Output the [X, Y] coordinate of the center of the cell containing the given text.  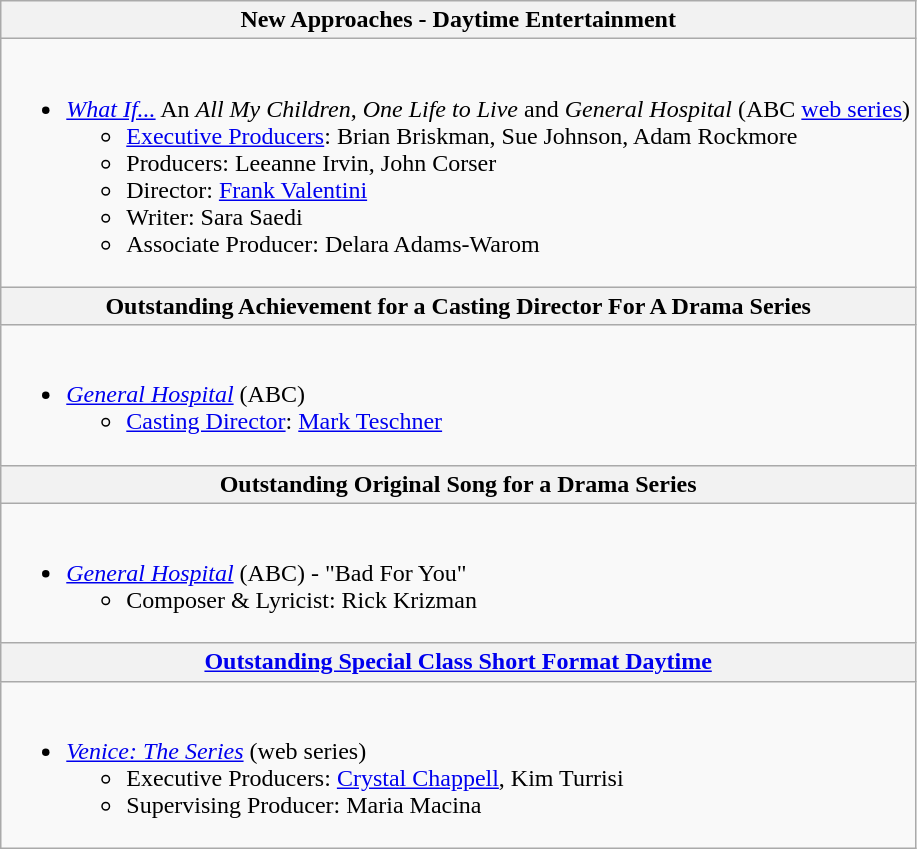
General Hospital (ABC)Casting Director: Mark Teschner [458, 395]
Outstanding Original Song for a Drama Series [458, 484]
Outstanding Achievement for a Casting Director For A Drama Series [458, 306]
Outstanding Special Class Short Format Daytime [458, 662]
General Hospital (ABC) - "Bad For You"Composer & Lyricist: Rick Krizman [458, 573]
Venice: The Series (web series)Executive Producers: Crystal Chappell, Kim TurrisiSupervising Producer: Maria Macina [458, 764]
New Approaches - Daytime Entertainment [458, 20]
